Return (X, Y) of the center of cell containing provided text 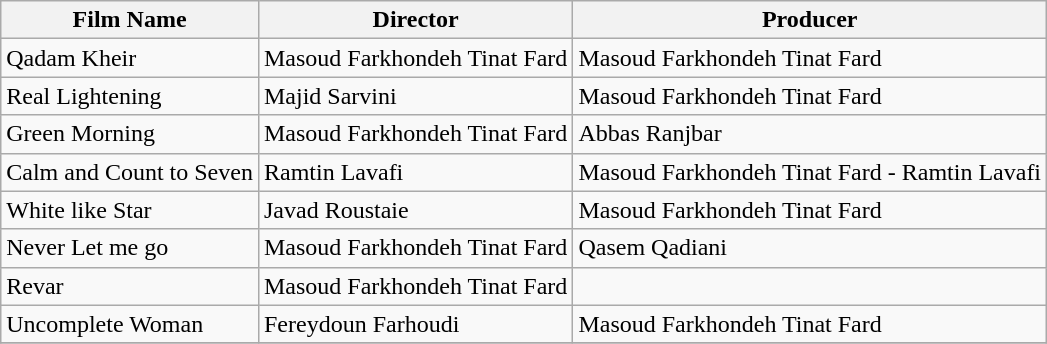
Producer (810, 20)
Never Let me go (130, 248)
Majid Sarvini (415, 96)
Director (415, 20)
Calm and Count to Seven (130, 172)
Qadam Kheir (130, 58)
Javad Roustaie (415, 210)
Green Morning (130, 134)
White like Star (130, 210)
Masoud Farkhondeh Tinat Fard - Ramtin Lavafi (810, 172)
Fereydoun Farhoudi (415, 324)
Abbas Ranjbar (810, 134)
Uncomplete Woman (130, 324)
Revar (130, 286)
Film Name (130, 20)
Ramtin Lavafi (415, 172)
Real Lightening (130, 96)
Qasem Qadiani (810, 248)
